Find where the given text appears and provide that cell's center as [X, Y] coordinate. 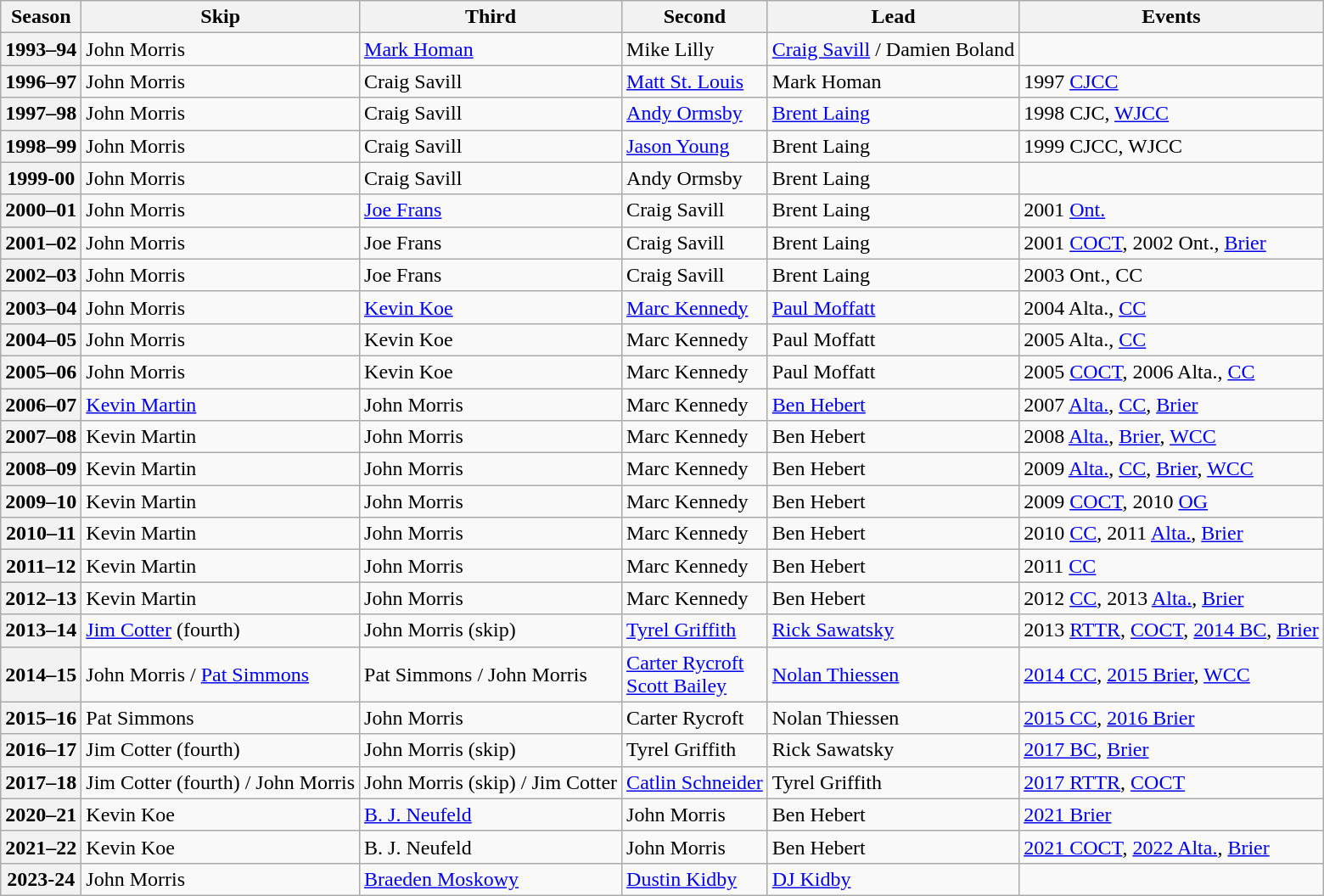
Third [491, 17]
1997 CJCC [1171, 81]
2001 Ont. [1171, 210]
2012–13 [41, 598]
2009 Alta., CC, Brier, WCC [1171, 469]
Jason Young [695, 146]
Dustin Kidby [695, 879]
2020–21 [41, 815]
Lead [893, 17]
2012 CC, 2013 Alta., Brier [1171, 598]
1997–98 [41, 114]
2016–17 [41, 750]
Season [41, 17]
2021 COCT, 2022 Alta., Brier [1171, 847]
2003–04 [41, 307]
2017–18 [41, 782]
2001 COCT, 2002 Ont., Brier [1171, 243]
2023-24 [41, 879]
Matt St. Louis [695, 81]
2021–22 [41, 847]
Catlin Schneider [695, 782]
2008 Alta., Brier, WCC [1171, 437]
2021 Brier [1171, 815]
2005 COCT, 2006 Alta., CC [1171, 372]
2007 Alta., CC, Brier [1171, 405]
1998 CJC, WJCC [1171, 114]
Pat Simmons / John Morris [491, 674]
2004 Alta., CC [1171, 307]
2005 Alta., CC [1171, 339]
2005–06 [41, 372]
2013–14 [41, 630]
2015–16 [41, 718]
Second [695, 17]
2007–08 [41, 437]
1999 CJCC, WJCC [1171, 146]
1996–97 [41, 81]
Carter Rycroft Scott Bailey [695, 674]
2010 CC, 2011 Alta., Brier [1171, 534]
2013 RTTR, COCT, 2014 BC, Brier [1171, 630]
2004–05 [41, 339]
DJ Kidby [893, 879]
Jim Cotter (fourth) / John Morris [221, 782]
2014 CC, 2015 Brier, WCC [1171, 674]
Skip [221, 17]
2015 CC, 2016 Brier [1171, 718]
2017 BC, Brier [1171, 750]
2006–07 [41, 405]
2002–03 [41, 275]
2009–10 [41, 501]
1998–99 [41, 146]
2009 COCT, 2010 OG [1171, 501]
Pat Simmons [221, 718]
2000–01 [41, 210]
2014–15 [41, 674]
Craig Savill / Damien Boland [893, 49]
2011 CC [1171, 566]
2008–09 [41, 469]
John Morris / Pat Simmons [221, 674]
2011–12 [41, 566]
John Morris (skip) / Jim Cotter [491, 782]
2003 Ont., CC [1171, 275]
Mike Lilly [695, 49]
2001–02 [41, 243]
1999-00 [41, 178]
Carter Rycroft [695, 718]
Braeden Moskowy [491, 879]
1993–94 [41, 49]
Events [1171, 17]
2010–11 [41, 534]
2017 RTTR, COCT [1171, 782]
